Search for the cell housing the specified text and yield its (X, Y) center coordinate. 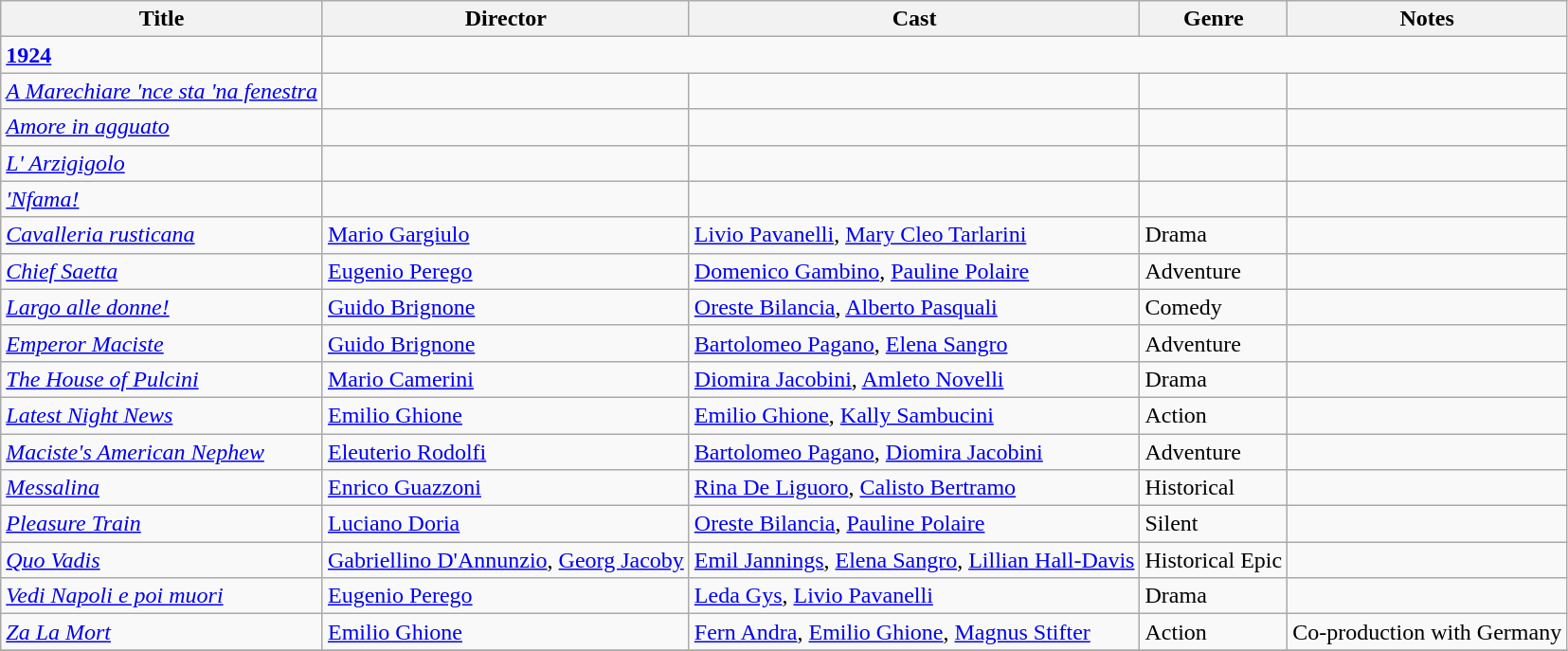
L' Arzigigolo (162, 163)
'Nfama! (162, 199)
Emperor Maciste (162, 343)
Messalina (162, 488)
A Marechiare 'nce sta 'na fenestra (162, 91)
Latest Night News (162, 415)
Pleasure Train (162, 524)
Eleuterio Rodolfi (506, 452)
Quo Vadis (162, 560)
1924 (162, 55)
Domenico Gambino, Pauline Polaire (914, 271)
Luciano Doria (506, 524)
The House of Pulcini (162, 379)
Title (162, 19)
Za La Mort (162, 632)
Comedy (1214, 307)
Emilio Ghione, Kally Sambucini (914, 415)
Maciste's American Nephew (162, 452)
Cavalleria rusticana (162, 235)
Historical Epic (1214, 560)
Enrico Guazzoni (506, 488)
Co-production with Germany (1427, 632)
Historical (1214, 488)
Vedi Napoli e poi muori (162, 596)
Rina De Liguoro, Calisto Bertramo (914, 488)
Emil Jannings, Elena Sangro, Lillian Hall-Davis (914, 560)
Notes (1427, 19)
Livio Pavanelli, Mary Cleo Tarlarini (914, 235)
Amore in agguato (162, 127)
Diomira Jacobini, Amleto Novelli (914, 379)
Largo alle donne! (162, 307)
Cast (914, 19)
Mario Gargiulo (506, 235)
Mario Camerini (506, 379)
Genre (1214, 19)
Fern Andra, Emilio Ghione, Magnus Stifter (914, 632)
Bartolomeo Pagano, Diomira Jacobini (914, 452)
Director (506, 19)
Leda Gys, Livio Pavanelli (914, 596)
Bartolomeo Pagano, Elena Sangro (914, 343)
Chief Saetta (162, 271)
Silent (1214, 524)
Oreste Bilancia, Pauline Polaire (914, 524)
Gabriellino D'Annunzio, Georg Jacoby (506, 560)
Oreste Bilancia, Alberto Pasquali (914, 307)
